Return [x, y] of the center of cell containing provided text 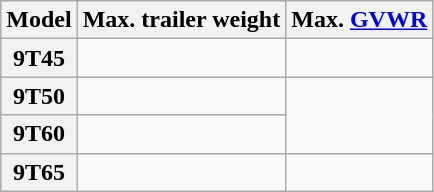
Model [39, 20]
9T45 [39, 58]
Max. trailer weight [182, 20]
9T60 [39, 134]
Max. GVWR [360, 20]
9T50 [39, 96]
9T65 [39, 172]
